For the text-containing cell, return its midpoint in (X, Y) coordinate format. 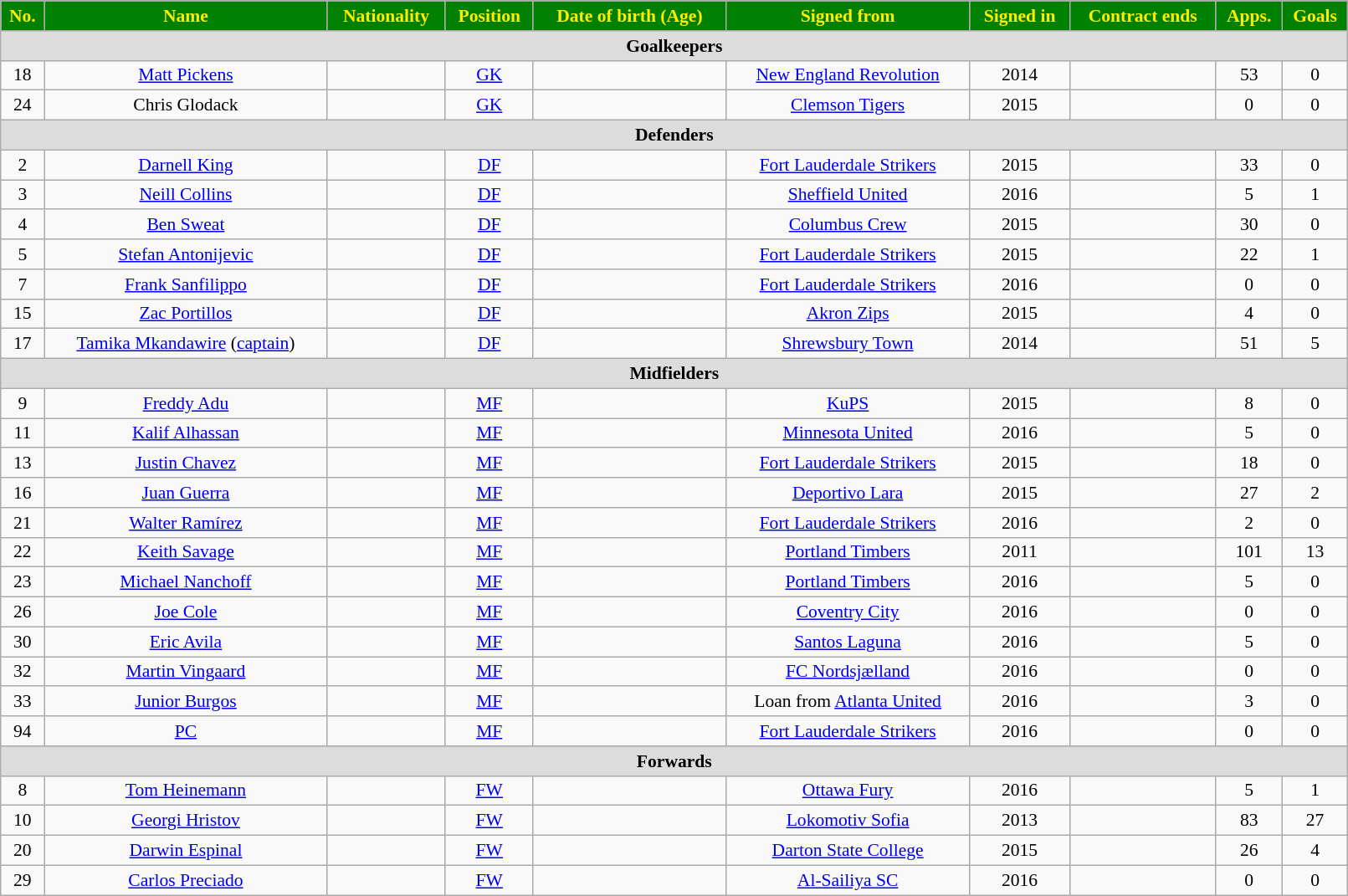
Kalif Alhassan (186, 433)
Darton State College (847, 851)
Apps. (1248, 16)
Zac Portillos (186, 314)
Matt Pickens (186, 75)
Goals (1315, 16)
2013 (1020, 821)
Sheffield United (847, 195)
Santos Laguna (847, 642)
KuPS (847, 403)
29 (23, 880)
9 (23, 403)
Junior Burgos (186, 702)
24 (23, 105)
Akron Zips (847, 314)
Joe Cole (186, 612)
Eric Avila (186, 642)
FC Nordsjælland (847, 672)
Frank Sanfilippo (186, 284)
Justin Chavez (186, 463)
21 (23, 523)
Goalkeepers (674, 46)
Signed from (847, 16)
17 (23, 344)
Lokomotiv Sofia (847, 821)
7 (23, 284)
No. (23, 16)
15 (23, 314)
Ottawa Fury (847, 791)
Tamika Mkandawire (captain) (186, 344)
20 (23, 851)
New England Revolution (847, 75)
Carlos Preciado (186, 880)
Clemson Tigers (847, 105)
Keith Savage (186, 552)
Forwards (674, 761)
Loan from Atlanta United (847, 702)
23 (23, 582)
Position (489, 16)
51 (1248, 344)
10 (23, 821)
Juan Guerra (186, 493)
83 (1248, 821)
Freddy Adu (186, 403)
94 (23, 731)
53 (1248, 75)
Michael Nanchoff (186, 582)
Signed in (1020, 16)
Georgi Hristov (186, 821)
Tom Heinemann (186, 791)
Martin Vingaard (186, 672)
Nationality (387, 16)
Contract ends (1143, 16)
Shrewsbury Town (847, 344)
Coventry City (847, 612)
Ben Sweat (186, 225)
Darnell King (186, 165)
2011 (1020, 552)
Chris Glodack (186, 105)
Name (186, 16)
Midfielders (674, 374)
Date of birth (Age) (629, 16)
Al-Sailiya SC (847, 880)
Stefan Antonijevic (186, 254)
Darwin Espinal (186, 851)
Columbus Crew (847, 225)
16 (23, 493)
Neill Collins (186, 195)
Walter Ramírez (186, 523)
PC (186, 731)
Minnesota United (847, 433)
Deportivo Lara (847, 493)
101 (1248, 552)
11 (23, 433)
32 (23, 672)
Defenders (674, 136)
